From the cell containing the given text, extract its center point as (X, Y) coordinate. 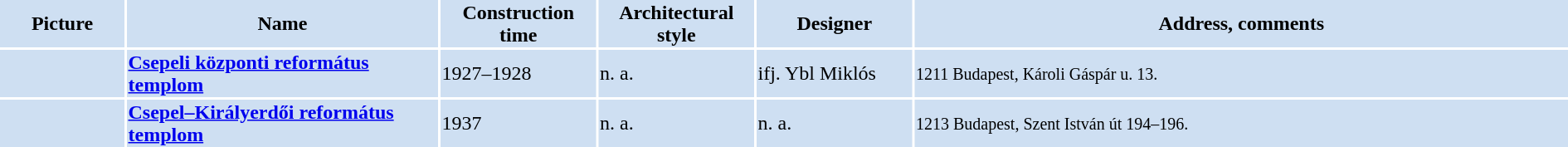
Address, comments (1241, 23)
Designer (835, 23)
Name (282, 23)
Csepel–Királyerdői református templom (282, 123)
1213 Budapest, Szent István út 194–196. (1241, 123)
Architectural style (677, 23)
Picture (62, 23)
Construction time (519, 23)
Csepeli központi református templom (282, 73)
1927–1928 (519, 73)
1937 (519, 123)
ifj. Ybl Miklós (835, 73)
1211 Budapest, Károli Gáspár u. 13. (1241, 73)
